Detect which cell encompasses the target text, then output its (X, Y) center coordinate. 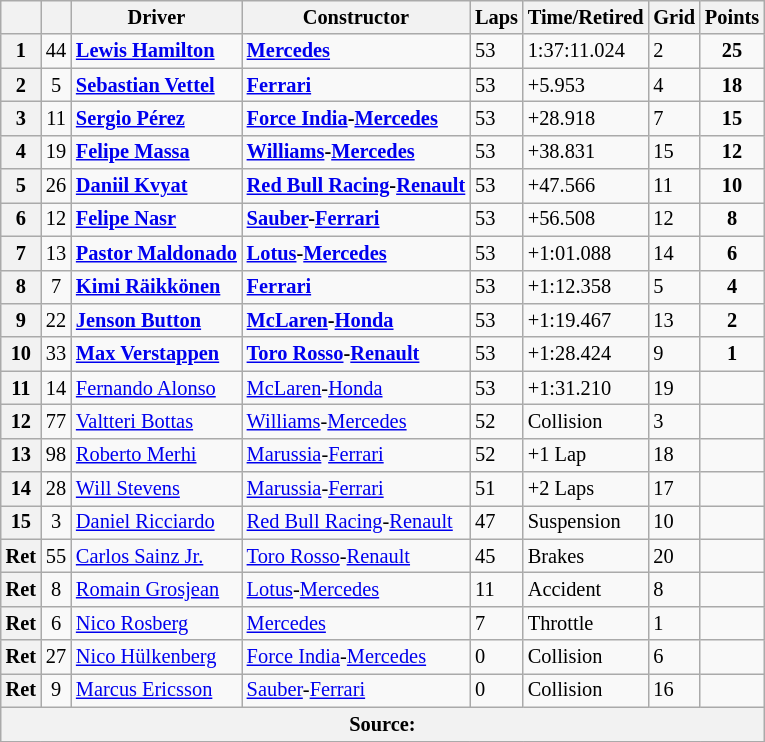
+1:01.088 (586, 253)
Points (732, 17)
+47.566 (586, 186)
51 (496, 489)
17 (674, 489)
Constructor (356, 17)
Lewis Hamilton (156, 51)
Carlos Sainz Jr. (156, 556)
1:37:11.024 (586, 51)
Felipe Massa (156, 152)
Marcus Ericsson (156, 690)
16 (674, 690)
Kimi Räikkönen (156, 287)
44 (56, 51)
+1:19.467 (586, 320)
Driver (156, 17)
Laps (496, 17)
Suspension (586, 522)
Romain Grosjean (156, 589)
26 (56, 186)
98 (56, 455)
28 (56, 489)
77 (56, 421)
Nico Rosberg (156, 623)
Daniel Ricciardo (156, 522)
Sebastian Vettel (156, 85)
Accident (586, 589)
Jenson Button (156, 320)
Daniil Kvyat (156, 186)
+56.508 (586, 219)
45 (496, 556)
Roberto Merhi (156, 455)
Source: (382, 724)
Pastor Maldonado (156, 253)
+38.831 (586, 152)
Felipe Nasr (156, 219)
22 (56, 320)
Nico Hülkenberg (156, 657)
20 (674, 556)
+1:12.358 (586, 287)
25 (732, 51)
+5.953 (586, 85)
Sergio Pérez (156, 118)
Brakes (586, 556)
Time/Retired (586, 17)
Max Verstappen (156, 354)
+1 Lap (586, 455)
+28.918 (586, 118)
Throttle (586, 623)
+1:28.424 (586, 354)
Fernando Alonso (156, 388)
55 (56, 556)
Grid (674, 17)
33 (56, 354)
Will Stevens (156, 489)
Valtteri Bottas (156, 421)
+2 Laps (586, 489)
+1:31.210 (586, 388)
47 (496, 522)
27 (56, 657)
